Provide the [x, y] coordinate of the cell's center where the given text is located.  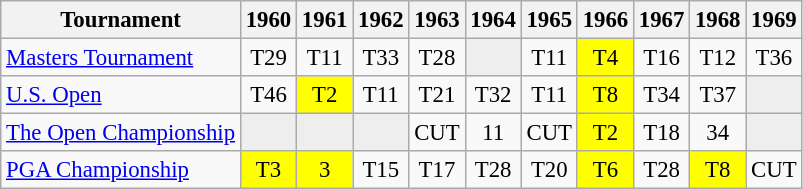
1960 [268, 20]
34 [718, 133]
T3 [268, 170]
1967 [661, 20]
T20 [549, 170]
PGA Championship [121, 170]
T32 [493, 95]
1969 [774, 20]
11 [493, 133]
T4 [605, 58]
Tournament [121, 20]
3 [325, 170]
U.S. Open [121, 95]
1964 [493, 20]
T29 [268, 58]
1963 [437, 20]
T21 [437, 95]
T37 [718, 95]
T46 [268, 95]
T17 [437, 170]
1968 [718, 20]
The Open Championship [121, 133]
T16 [661, 58]
1962 [381, 20]
1961 [325, 20]
T12 [718, 58]
1966 [605, 20]
Masters Tournament [121, 58]
T18 [661, 133]
T15 [381, 170]
T33 [381, 58]
T6 [605, 170]
T36 [774, 58]
T34 [661, 95]
1965 [549, 20]
